Capture the cell that displays the provided text and extract its (X, Y) central coordinate. 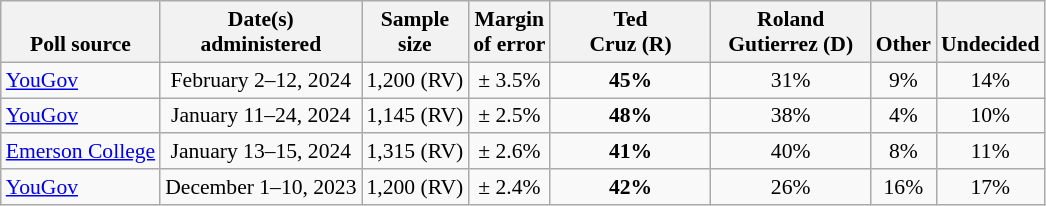
February 2–12, 2024 (260, 80)
10% (990, 116)
TedCruz (R) (630, 32)
Date(s)administered (260, 32)
January 13–15, 2024 (260, 152)
Other (904, 32)
RolandGutierrez (D) (791, 32)
8% (904, 152)
Undecided (990, 32)
1,145 (RV) (416, 116)
9% (904, 80)
Samplesize (416, 32)
± 2.6% (509, 152)
December 1–10, 2023 (260, 187)
17% (990, 187)
Poll source (80, 32)
January 11–24, 2024 (260, 116)
Marginof error (509, 32)
26% (791, 187)
11% (990, 152)
1,315 (RV) (416, 152)
± 2.4% (509, 187)
4% (904, 116)
Emerson College (80, 152)
16% (904, 187)
48% (630, 116)
38% (791, 116)
41% (630, 152)
± 2.5% (509, 116)
42% (630, 187)
40% (791, 152)
31% (791, 80)
45% (630, 80)
± 3.5% (509, 80)
14% (990, 80)
